For the text-containing cell, return its midpoint in [x, y] coordinate format. 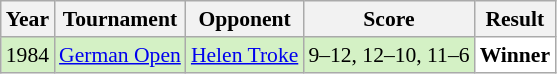
German Open [120, 55]
Year [28, 19]
Winner [516, 55]
Tournament [120, 19]
Result [516, 19]
Opponent [244, 19]
9–12, 12–10, 11–6 [388, 55]
Score [388, 19]
1984 [28, 55]
Helen Troke [244, 55]
